Provide the [X, Y] coordinate of the cell's center where the given text is located.  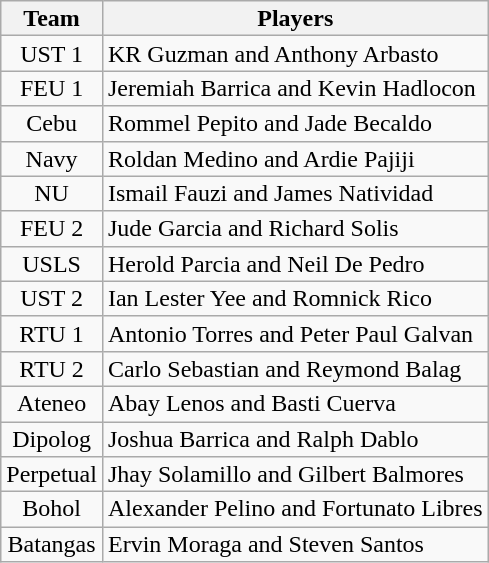
Alexander Pelino and Fortunato Libres [295, 510]
UST 1 [52, 54]
Joshua Barrica and Ralph Dablo [295, 440]
Abay Lenos and Basti Cuerva [295, 404]
Navy [52, 158]
FEU 1 [52, 88]
Ian Lester Yee and Romnick Rico [295, 298]
FEU 2 [52, 228]
Perpetual [52, 474]
Jeremiah Barrica and Kevin Hadlocon [295, 88]
Ateneo [52, 404]
Batangas [52, 544]
Ismail Fauzi and James Natividad [295, 194]
Jhay Solamillo and Gilbert Balmores [295, 474]
Herold Parcia and Neil De Pedro [295, 264]
RTU 1 [52, 334]
Rommel Pepito and Jade Becaldo [295, 124]
Players [295, 18]
USLS [52, 264]
Ervin Moraga and Steven Santos [295, 544]
NU [52, 194]
UST 2 [52, 298]
Bohol [52, 510]
Dipolog [52, 440]
Cebu [52, 124]
Carlo Sebastian and Reymond Balag [295, 368]
KR Guzman and Anthony Arbasto [295, 54]
Roldan Medino and Ardie Pajiji [295, 158]
Team [52, 18]
Antonio Torres and Peter Paul Galvan [295, 334]
RTU 2 [52, 368]
Jude Garcia and Richard Solis [295, 228]
